For the text-containing cell, return its midpoint in [x, y] coordinate format. 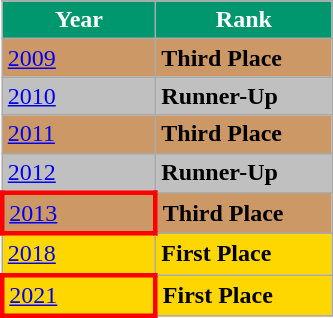
Rank [244, 20]
2013 [79, 214]
2021 [79, 296]
Year [79, 20]
2009 [79, 58]
2018 [79, 254]
2012 [79, 173]
2010 [79, 96]
2011 [79, 134]
